Identify which cell holds the provided text, then report its (X, Y) central coordinate. 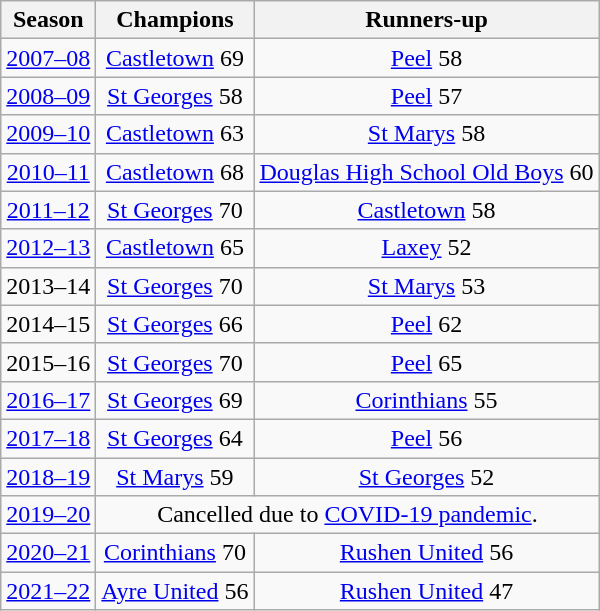
2016–17 (48, 400)
Castletown 63 (175, 134)
Corinthians 55 (426, 400)
2014–15 (48, 324)
2012–13 (48, 248)
2007–08 (48, 58)
Season (48, 20)
Rushen United 56 (426, 553)
Douglas High School Old Boys 60 (426, 172)
2010–11 (48, 172)
Corinthians 70 (175, 553)
Castletown 68 (175, 172)
Runners-up (426, 20)
Peel 56 (426, 438)
Peel 58 (426, 58)
Cancelled due to COVID-19 pandemic. (348, 515)
St Georges 52 (426, 477)
St Marys 53 (426, 286)
Ayre United 56 (175, 591)
Castletown 69 (175, 58)
Castletown 65 (175, 248)
St Georges 66 (175, 324)
2008–09 (48, 96)
St Marys 58 (426, 134)
2015–16 (48, 362)
2018–19 (48, 477)
Castletown 58 (426, 210)
2011–12 (48, 210)
Peel 65 (426, 362)
Rushen United 47 (426, 591)
2017–18 (48, 438)
Peel 62 (426, 324)
Champions (175, 20)
2013–14 (48, 286)
2020–21 (48, 553)
St Georges 69 (175, 400)
St Georges 58 (175, 96)
2019–20 (48, 515)
Laxey 52 (426, 248)
2009–10 (48, 134)
St Marys 59 (175, 477)
2021–22 (48, 591)
Peel 57 (426, 96)
St Georges 64 (175, 438)
